Detect which cell encompasses the target text, then output its (x, y) center coordinate. 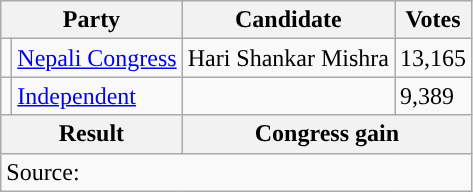
Candidate (288, 20)
Congress gain (326, 134)
Source: (236, 172)
Nepali Congress (97, 58)
Hari Shankar Mishra (288, 58)
Votes (434, 20)
Party (92, 20)
13,165 (434, 58)
Independent (97, 96)
Result (92, 134)
9,389 (434, 96)
